Pinpoint the cell where the given text exists, returning its (X, Y) midpoint coordinate. 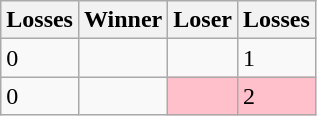
1 (277, 58)
2 (277, 96)
Winner (122, 20)
Loser (203, 20)
